Detect which cell encompasses the target text, then output its [X, Y] center coordinate. 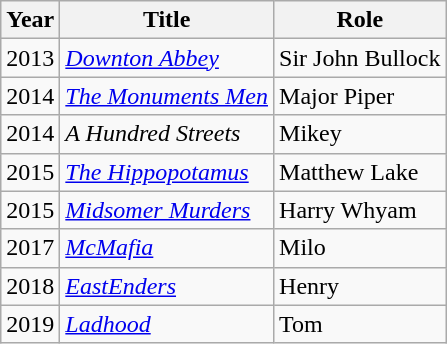
Milo [360, 248]
A Hundred Streets [167, 134]
Midsomer Murders [167, 210]
2013 [30, 58]
McMafia [167, 248]
EastEnders [167, 286]
Downton Abbey [167, 58]
Mikey [360, 134]
2018 [30, 286]
2017 [30, 248]
Tom [360, 324]
Year [30, 20]
Henry [360, 286]
Title [167, 20]
Major Piper [360, 96]
The Monuments Men [167, 96]
Sir John Bullock [360, 58]
Matthew Lake [360, 172]
2019 [30, 324]
Ladhood [167, 324]
The Hippopotamus [167, 172]
Harry Whyam [360, 210]
Role [360, 20]
